Scan for the cell matching the given text and deliver its [X, Y] coordinate at center. 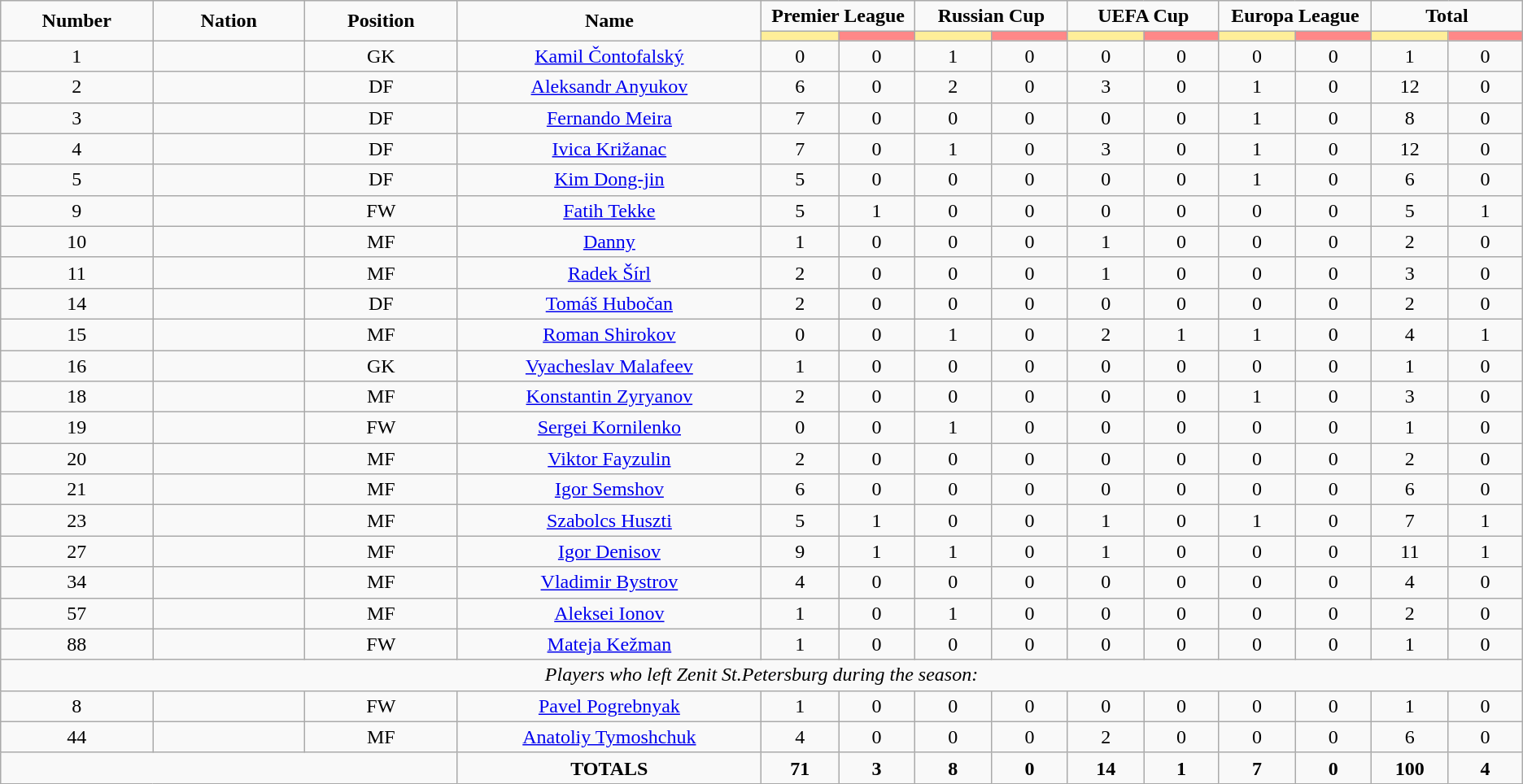
Total [1447, 16]
16 [76, 365]
Aleksandr Anyukov [609, 87]
57 [76, 613]
Players who left Zenit St.Petersburg during the season: [761, 675]
18 [76, 397]
Number [76, 21]
Kamil Čontofalský [609, 56]
Fatih Tekke [609, 211]
Europa League [1295, 16]
Anatoliy Tymoshchuk [609, 737]
Roman Shirokov [609, 334]
Radek Šírl [609, 272]
27 [76, 551]
15 [76, 334]
Ivica Križanac [609, 149]
Fernando Meira [609, 118]
10 [76, 242]
Aleksei Ionov [609, 613]
71 [801, 768]
UEFA Cup [1143, 16]
20 [76, 459]
44 [76, 737]
Tomáš Hubočan [609, 303]
Vladimir Bystrov [609, 582]
19 [76, 428]
Russian Cup [991, 16]
Nation [229, 21]
Igor Denisov [609, 551]
Mateja Kežman [609, 644]
88 [76, 644]
Sergei Kornilenko [609, 428]
Danny [609, 242]
23 [76, 520]
Viktor Fayzulin [609, 459]
Pavel Pogrebnyak [609, 706]
Position [381, 21]
Igor Semshov [609, 490]
Vyacheslav Malafeev [609, 365]
Kim Dong-jin [609, 180]
34 [76, 582]
100 [1410, 768]
21 [76, 490]
Szabolcs Huszti [609, 520]
TOTALS [609, 768]
Name [609, 21]
Konstantin Zyryanov [609, 397]
Premier League [838, 16]
